Scan for the cell matching the given text and deliver its [X, Y] coordinate at center. 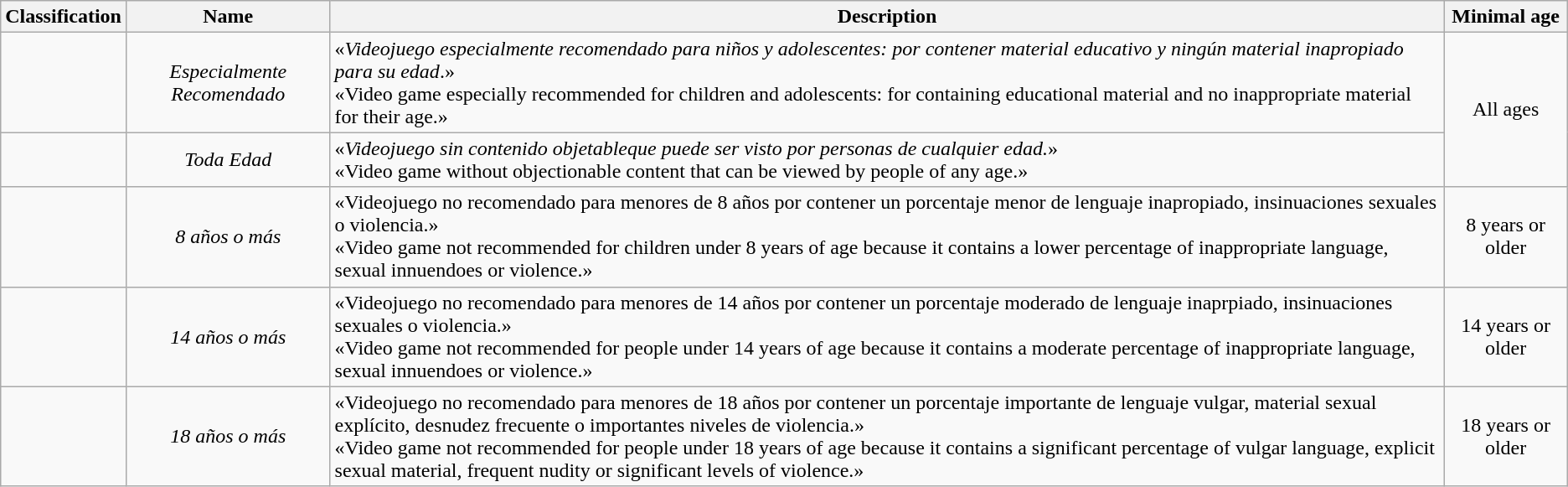
14 años o más [228, 337]
14 years or older [1506, 337]
Especialmente Recomendado [228, 82]
Minimal age [1506, 17]
18 years or older [1506, 436]
Name [228, 17]
18 años o más [228, 436]
All ages [1506, 110]
Description [887, 17]
Toda Edad [228, 159]
Classification [64, 17]
8 years or older [1506, 236]
8 años o más [228, 236]
